Pinpoint the cell where the given text exists, returning its (X, Y) midpoint coordinate. 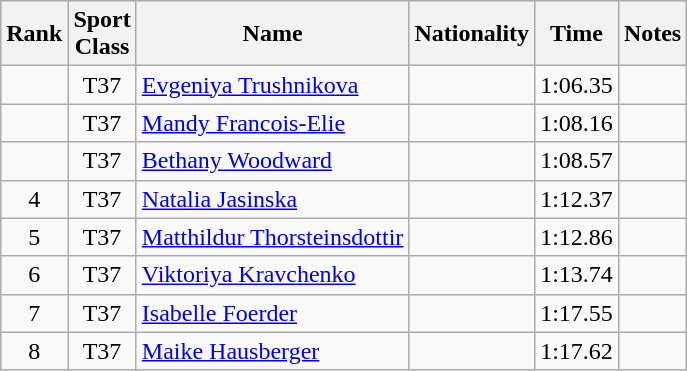
1:08.16 (577, 123)
Time (577, 34)
6 (34, 275)
1:12.86 (577, 237)
7 (34, 313)
Nationality (472, 34)
1:06.35 (577, 85)
Isabelle Foerder (272, 313)
Matthildur Thorsteinsdottir (272, 237)
1:13.74 (577, 275)
SportClass (102, 34)
4 (34, 199)
Natalia Jasinska (272, 199)
5 (34, 237)
1:17.55 (577, 313)
Rank (34, 34)
Evgeniya Trushnikova (272, 85)
Mandy Francois-Elie (272, 123)
1:08.57 (577, 161)
Bethany Woodward (272, 161)
Maike Hausberger (272, 351)
Viktoriya Kravchenko (272, 275)
Name (272, 34)
1:12.37 (577, 199)
Notes (652, 34)
8 (34, 351)
1:17.62 (577, 351)
